Identify which cell holds the provided text, then report its [x, y] central coordinate. 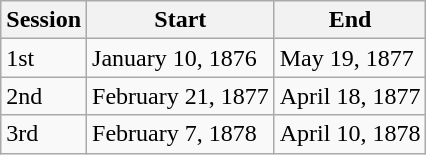
2nd [44, 96]
May 19, 1877 [350, 58]
Session [44, 20]
January 10, 1876 [181, 58]
February 21, 1877 [181, 96]
Start [181, 20]
1st [44, 58]
3rd [44, 134]
February 7, 1878 [181, 134]
April 18, 1877 [350, 96]
End [350, 20]
April 10, 1878 [350, 134]
